Scan for the cell matching the given text and deliver its [x, y] coordinate at center. 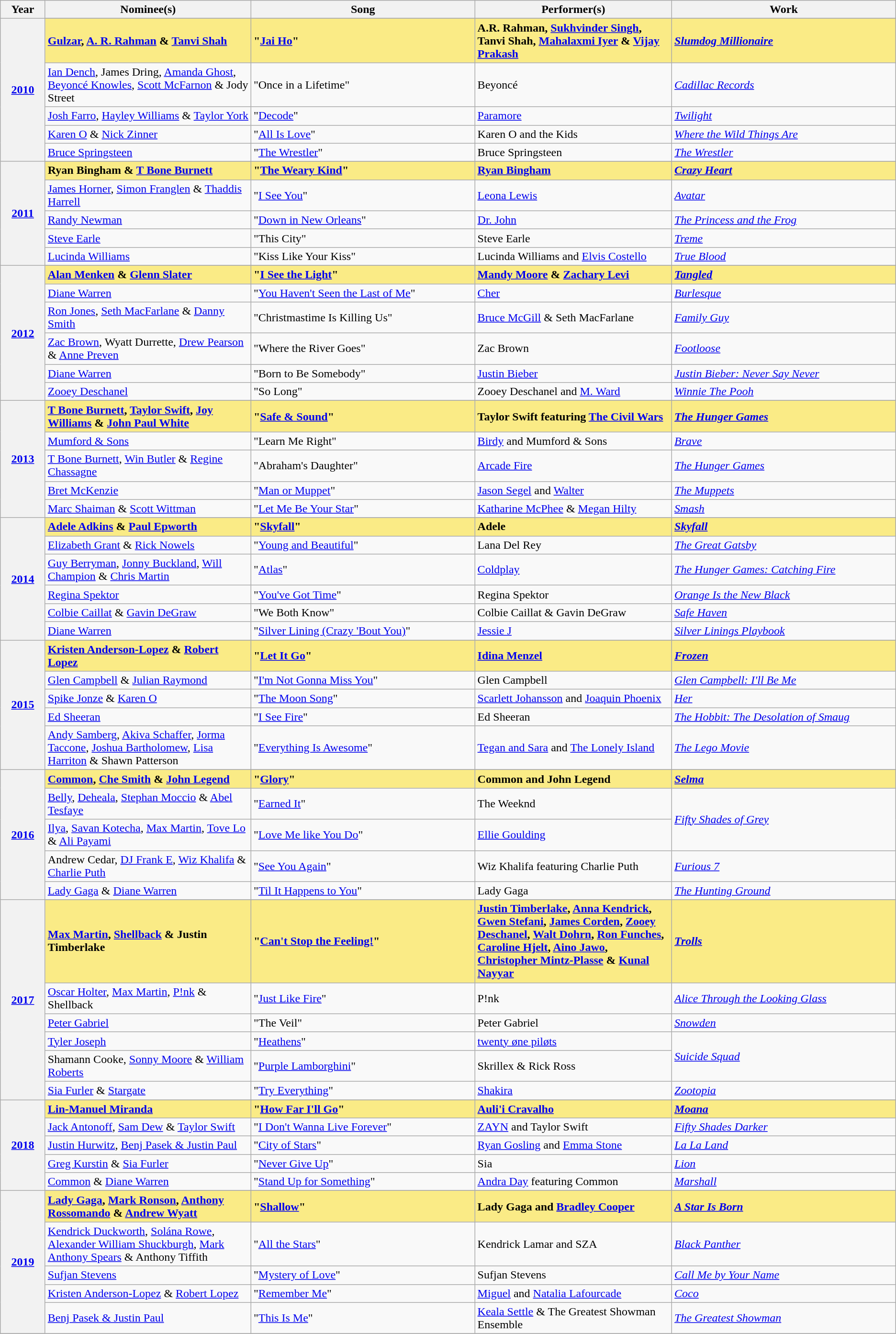
"We Both Know" [363, 612]
Justin Bieber: Never Say Never [784, 373]
Belly, Deheala, Stephan Moccio & Abel Tesfaye [148, 803]
Frozen [784, 655]
Ryan Bingham & T Bone Burnett [148, 170]
Adele Adkins & Paul Epworth [148, 527]
Wiz Khalifa featuring Charlie Puth [573, 866]
"I See the Light" [363, 274]
"Let It Go" [363, 655]
Selma [784, 779]
"Try Everything" [363, 1090]
Cher [573, 293]
Marc Shaiman & Scott Wittman [148, 509]
The Great Gatsby [784, 545]
Oscar Holter, Max Martin, P!nk & Shellback [148, 998]
Justin Hurwitz, Benj Pasek & Justin Paul [148, 1145]
"Purple Lamborghini" [363, 1066]
Andra Day featuring Common [573, 1182]
Paramore [573, 116]
"This Is Me" [363, 1318]
Scarlett Johansson and Joaquin Phoenix [573, 699]
"Can't Stop the Feeling!" [363, 941]
"All Is Love" [363, 134]
Kendrick Lamar and SZA [573, 1244]
Karen O and the Kids [573, 134]
Treme [784, 238]
Alan Menken & Glenn Slater [148, 274]
Keala Settle & The Greatest Showman Ensemble [573, 1318]
Common and John Legend [573, 779]
"The Veil" [363, 1023]
"Safe & Sound" [363, 417]
Zac Brown, Wyatt Durrette, Drew Pearson & Anne Preven [148, 349]
Trolls [784, 941]
The Hunger Games: Catching Fire [784, 570]
ZAYN and Taylor Swift [573, 1127]
Furious 7 [784, 866]
2014 [23, 578]
The Wrestler [784, 152]
"You've Got Time" [363, 594]
"I See Fire" [363, 717]
Randy Newman [148, 220]
Lucinda Williams and Elvis Costello [573, 256]
Tangled [784, 274]
"Jai Ho" [363, 41]
"Love Me like You Do" [363, 835]
Ron Jones, Seth MacFarlane & Danny Smith [148, 318]
Shamann Cooke, Sonny Moore & William Roberts [148, 1066]
"Heathens" [363, 1041]
"I Don't Wanna Live Forever" [363, 1127]
Lady Gaga and Bradley Cooper [573, 1207]
Justin Bieber [573, 373]
"Skyfall" [363, 527]
Fifty Shades Darker [784, 1127]
A Star Is Born [784, 1207]
Call Me by Your Name [784, 1275]
"Glory" [363, 779]
Marshall [784, 1182]
"Decode" [363, 116]
Mandy Moore & Zachary Levi [573, 274]
Zootopia [784, 1090]
The Hunting Ground [784, 891]
Burlesque [784, 293]
Spike Jonze & Karen O [148, 699]
Mumford & Sons [148, 441]
Beyoncé [573, 85]
2017 [23, 1000]
2018 [23, 1145]
Arcade Fire [573, 465]
Where the Wild Things Are [784, 134]
Twilight [784, 116]
T Bone Burnett, Taylor Swift, Joy Williams & John Paul White [148, 417]
Taylor Swift featuring The Civil Wars [573, 417]
"Man or Muppet" [363, 490]
The Weeknd [573, 803]
Shakira [573, 1090]
"Atlas" [363, 570]
Lucinda Williams [148, 256]
"The Wrestler" [363, 152]
Zac Brown [573, 349]
Year [23, 10]
Benj Pasek & Justin Paul [148, 1318]
Lady Gaga & Diane Warren [148, 891]
Black Panther [784, 1244]
Andrew Cedar, DJ Frank E, Wiz Khalifa & Charlie Puth [148, 866]
Guy Berryman, Jonny Buckland, Will Champion & Chris Martin [148, 570]
Common, Che Smith & John Legend [148, 779]
Her [784, 699]
P!nk [573, 998]
"Kiss Like Your Kiss" [363, 256]
Silver Linings Playbook [784, 631]
Sia [573, 1164]
Tyler Joseph [148, 1041]
Ian Dench, James Dring, Amanda Ghost, Beyoncé Knowles, Scott McFarnon & Jody Street [148, 85]
Karen O & Nick Zinner [148, 134]
Brave [784, 441]
"The Moon Song" [363, 699]
Cadillac Records [784, 85]
"Mystery of Love" [363, 1275]
Josh Farro, Hayley Williams & Taylor York [148, 116]
"Born to Be Somebody" [363, 373]
"Young and Beautiful" [363, 545]
Ryan Gosling and Emma Stone [573, 1145]
"I'm Not Gonna Miss You" [363, 680]
"See You Again" [363, 866]
Common & Diane Warren [148, 1182]
Jack Antonoff, Sam Dew & Taylor Swift [148, 1127]
Safe Haven [784, 612]
Coco [784, 1293]
"Stand Up for Something" [363, 1182]
Jason Segel and Walter [573, 490]
"Let Me Be Your Star" [363, 509]
"Once in a Lifetime" [363, 85]
"Where the River Goes" [363, 349]
Leona Lewis [573, 195]
"You Haven't Seen the Last of Me" [363, 293]
2016 [23, 835]
The Lego Movie [784, 748]
"So Long" [363, 392]
Auli'i Cravalho [573, 1108]
Dr. John [573, 220]
"How Far I'll Go" [363, 1108]
Elizabeth Grant & Rick Nowels [148, 545]
Snowden [784, 1023]
"Earned It" [363, 803]
Ellie Goulding [573, 835]
Winnie The Pooh [784, 392]
Nominee(s) [148, 10]
2019 [23, 1262]
2015 [23, 705]
Orange Is the New Black [784, 594]
"Never Give Up" [363, 1164]
Glen Campbell & Julian Raymond [148, 680]
Performer(s) [573, 10]
Zooey Deschanel and M. Ward [573, 392]
The Muppets [784, 490]
The Greatest Showman [784, 1318]
Andy Samberg, Akiva Schaffer, Jorma Taccone, Joshua Bartholomew, Lisa Harriton & Shawn Patterson [148, 748]
Max Martin, Shellback & Justin Timberlake [148, 941]
Slumdog Millionaire [784, 41]
Smash [784, 509]
"Abraham's Daughter" [363, 465]
Skrillex & Rick Ross [573, 1066]
Glen Campbell [573, 680]
Zooey Deschanel [148, 392]
Fifty Shades of Grey [784, 819]
Avatar [784, 195]
Suicide Squad [784, 1056]
2010 [23, 90]
Skyfall [784, 527]
"Silver Lining (Crazy 'Bout You)" [363, 631]
Bret McKenzie [148, 490]
True Blood [784, 256]
2012 [23, 333]
Lana Del Rey [573, 545]
Family Guy [784, 318]
La La Land [784, 1145]
T Bone Burnett, Win Butler & Regine Chassagne [148, 465]
Sia Furler & Stargate [148, 1090]
"Shallow" [363, 1207]
"I See You" [363, 195]
Lady Gaga, Mark Ronson, Anthony Rossomando & Andrew Wyatt [148, 1207]
Idina Menzel [573, 655]
The Hobbit: The Desolation of Smaug [784, 717]
Bruce McGill & Seth MacFarlane [573, 318]
"All the Stars" [363, 1244]
A.R. Rahman, Sukhvinder Singh, Tanvi Shah, Mahalaxmi Iyer & Vijay Prakash [573, 41]
Work [784, 10]
"Remember Me" [363, 1293]
Footloose [784, 349]
Lin-Manuel Miranda [148, 1108]
"City of Stars" [363, 1145]
"Everything Is Awesome" [363, 748]
Glen Campbell: I'll Be Me [784, 680]
Adele [573, 527]
Coldplay [573, 570]
James Horner, Simon Franglen & Thaddis Harrell [148, 195]
2013 [23, 459]
2011 [23, 214]
Lady Gaga [573, 891]
"Down in New Orleans" [363, 220]
Jessie J [573, 631]
Song [363, 10]
Ryan Bingham [573, 170]
Gulzar, A. R. Rahman & Tanvi Shah [148, 41]
Greg Kurstin & Sia Furler [148, 1164]
"The Weary Kind" [363, 170]
twenty øne piløts [573, 1041]
Katharine McPhee & Megan Hilty [573, 509]
Alice Through the Looking Glass [784, 998]
The Princess and the Frog [784, 220]
Moana [784, 1108]
"Christmastime Is Killing Us" [363, 318]
Miguel and Natalia Lafourcade [573, 1293]
"Til It Happens to You" [363, 891]
Kendrick Duckworth, Solána Rowe, Alexander William Shuckburgh, Mark Anthony Spears & Anthony Tiffith [148, 1244]
Tegan and Sara and The Lonely Island [573, 748]
"Just Like Fire" [363, 998]
Lion [784, 1164]
"Learn Me Right" [363, 441]
Crazy Heart [784, 170]
Ilya, Savan Kotecha, Max Martin, Tove Lo & Ali Payami [148, 835]
"This City" [363, 238]
Birdy and Mumford & Sons [573, 441]
